Return the (X, Y) coordinate for the center point of the cell that contains the specified text.  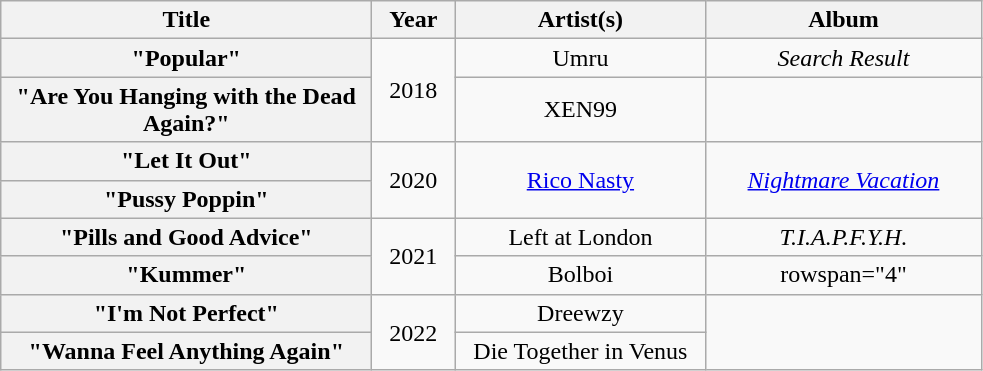
2018 (414, 90)
2020 (414, 180)
Umru (580, 58)
XEN99 (580, 110)
rowspan="4" (844, 275)
T.I.A.P.F.Y.H. (844, 237)
"Pussy Poppin" (186, 199)
Search Result (844, 58)
"Popular" (186, 58)
Title (186, 20)
Nightmare Vacation (844, 180)
"Let It Out" (186, 161)
Dreewzy (580, 313)
Bolboi (580, 275)
"Wanna Feel Anything Again" (186, 351)
"Kummer" (186, 275)
"Are You Hanging with the Dead Again?" (186, 110)
Year (414, 20)
Die Together in Venus (580, 351)
Album (844, 20)
Artist(s) (580, 20)
Left at London (580, 237)
Rico Nasty (580, 180)
"Pills and Good Advice" (186, 237)
2022 (414, 332)
"I'm Not Perfect" (186, 313)
2021 (414, 256)
